Locate the cell with the specified text and output its [X, Y] center coordinate. 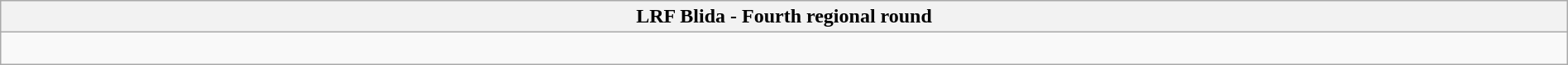
LRF Blida - Fourth regional round [784, 17]
